Find where the given text appears and provide that cell's center as (X, Y) coordinate. 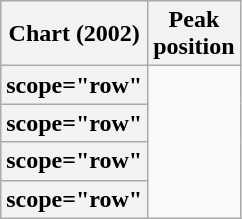
Peakposition (194, 34)
Chart (2002) (74, 34)
